From the cell containing the given text, extract its center point as [X, Y] coordinate. 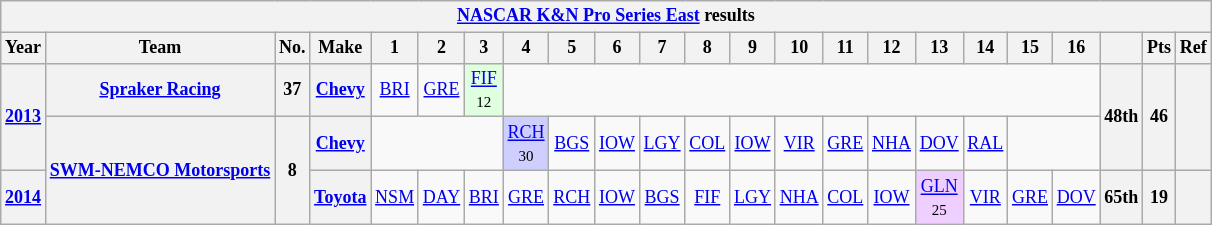
6 [618, 48]
48th [1122, 116]
3 [484, 48]
9 [753, 48]
11 [846, 48]
19 [1160, 197]
RCH [572, 197]
13 [939, 48]
RAL [986, 144]
FIF12 [484, 90]
2014 [24, 197]
FIF [708, 197]
NSM [395, 197]
SWM-NEMCO Motorsports [160, 170]
2013 [24, 116]
Spraker Racing [160, 90]
DAY [441, 197]
RCH30 [526, 144]
15 [1030, 48]
46 [1160, 116]
GLN25 [939, 197]
4 [526, 48]
37 [292, 90]
16 [1076, 48]
14 [986, 48]
Toyota [340, 197]
Year [24, 48]
Pts [1160, 48]
5 [572, 48]
10 [799, 48]
65th [1122, 197]
No. [292, 48]
1 [395, 48]
Ref [1193, 48]
NASCAR K&N Pro Series East results [606, 16]
Team [160, 48]
Make [340, 48]
2 [441, 48]
12 [892, 48]
7 [662, 48]
